Detect which cell encompasses the target text, then output its [x, y] center coordinate. 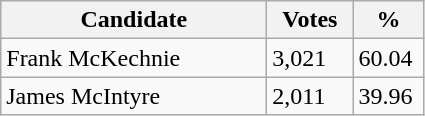
Candidate [134, 20]
39.96 [388, 96]
Votes [310, 20]
Frank McKechnie [134, 58]
% [388, 20]
2,011 [310, 96]
3,021 [310, 58]
60.04 [388, 58]
James McIntyre [134, 96]
